Return [X, Y] of the center of cell containing provided text 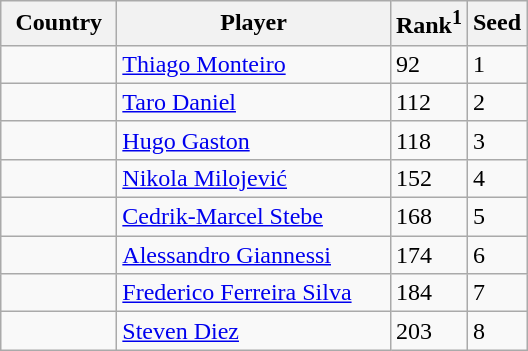
203 [428, 331]
Steven Diez [254, 331]
7 [496, 293]
Country [59, 24]
174 [428, 255]
118 [428, 140]
3 [496, 140]
Taro Daniel [254, 102]
Player [254, 24]
184 [428, 293]
168 [428, 217]
4 [496, 178]
152 [428, 178]
Hugo Gaston [254, 140]
Rank1 [428, 24]
Cedrik-Marcel Stebe [254, 217]
8 [496, 331]
1 [496, 64]
2 [496, 102]
Seed [496, 24]
Alessandro Giannessi [254, 255]
Nikola Milojević [254, 178]
Frederico Ferreira Silva [254, 293]
6 [496, 255]
112 [428, 102]
Thiago Monteiro [254, 64]
92 [428, 64]
5 [496, 217]
